For the text-containing cell, return its midpoint in [x, y] coordinate format. 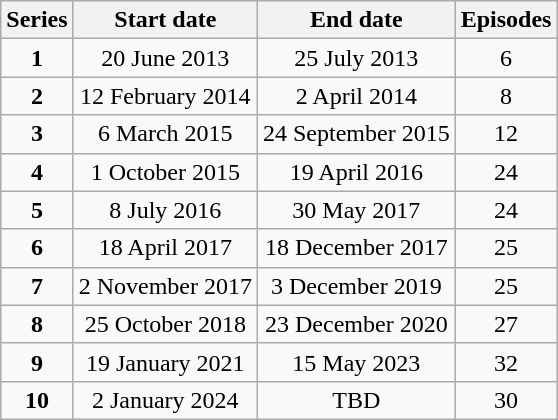
18 April 2017 [165, 248]
Episodes [506, 20]
2 April 2014 [356, 96]
15 May 2023 [356, 362]
1 [37, 58]
19 April 2016 [356, 172]
1 October 2015 [165, 172]
2 January 2024 [165, 400]
Series [37, 20]
2 [37, 96]
19 January 2021 [165, 362]
3 December 2019 [356, 286]
24 September 2015 [356, 134]
6 March 2015 [165, 134]
32 [506, 362]
9 [37, 362]
25 July 2013 [356, 58]
End date [356, 20]
30 [506, 400]
30 May 2017 [356, 210]
Start date [165, 20]
18 December 2017 [356, 248]
TBD [356, 400]
20 June 2013 [165, 58]
2 November 2017 [165, 286]
8 July 2016 [165, 210]
10 [37, 400]
12 February 2014 [165, 96]
5 [37, 210]
12 [506, 134]
27 [506, 324]
3 [37, 134]
25 October 2018 [165, 324]
7 [37, 286]
23 December 2020 [356, 324]
4 [37, 172]
